Search for the cell housing the specified text and yield its [X, Y] center coordinate. 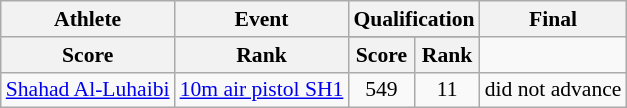
Qualification [414, 19]
549 [381, 90]
Event [262, 19]
did not advance [554, 90]
Final [554, 19]
10m air pistol SH1 [262, 90]
Athlete [88, 19]
11 [446, 90]
Shahad Al-Luhaibi [88, 90]
